Determine the [X, Y] coordinate at the center of the cell enclosing the given text.  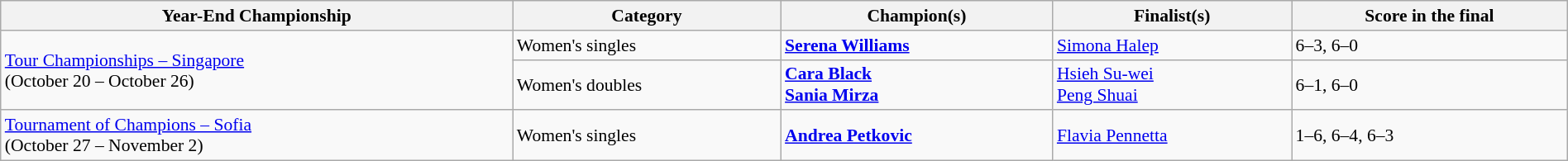
6–3, 6–0 [1430, 45]
Year-End Championship [256, 16]
Finalist(s) [1173, 16]
Flavia Pennetta [1173, 135]
Tour Championships – Singapore(October 20 – October 26) [256, 71]
Simona Halep [1173, 45]
Tournament of Champions – Sofia(October 27 – November 2) [256, 135]
Andrea Petkovic [916, 135]
Champion(s) [916, 16]
1–6, 6–4, 6–3 [1430, 135]
Cara Black Sania Mirza [916, 84]
Women's doubles [647, 84]
6–1, 6–0 [1430, 84]
Serena Williams [916, 45]
Score in the final [1430, 16]
Category [647, 16]
Hsieh Su-wei Peng Shuai [1173, 84]
